For the text-containing cell, return its midpoint in [X, Y] coordinate format. 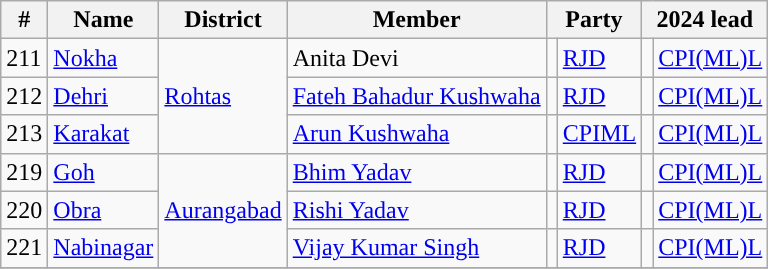
District [223, 20]
Aurangabad [223, 210]
221 [24, 248]
2024 lead [705, 20]
Rishi Yadav [416, 210]
219 [24, 172]
Obra [104, 210]
Party [594, 20]
Bhim Yadav [416, 172]
213 [24, 134]
211 [24, 58]
Nabinagar [104, 248]
Fateh Bahadur Kushwaha [416, 96]
Dehri [104, 96]
# [24, 20]
Goh [104, 172]
Arun Kushwaha [416, 134]
Anita Devi [416, 58]
Member [416, 20]
CPIML [599, 134]
Karakat [104, 134]
220 [24, 210]
212 [24, 96]
Name [104, 20]
Nokha [104, 58]
Vijay Kumar Singh [416, 248]
Rohtas [223, 96]
